Scan for the cell matching the given text and deliver its (x, y) coordinate at center. 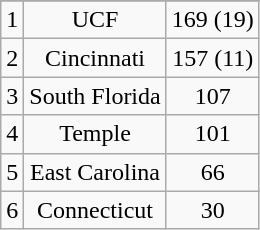
1 (12, 20)
2 (12, 58)
157 (11) (212, 58)
5 (12, 172)
Temple (95, 134)
Cincinnati (95, 58)
66 (212, 172)
3 (12, 96)
Connecticut (95, 210)
6 (12, 210)
169 (19) (212, 20)
South Florida (95, 96)
101 (212, 134)
East Carolina (95, 172)
UCF (95, 20)
4 (12, 134)
107 (212, 96)
30 (212, 210)
